Detect which cell encompasses the target text, then output its [x, y] center coordinate. 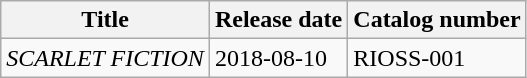
Title [106, 20]
Catalog number [437, 20]
RIOSS-001 [437, 58]
2018-08-10 [278, 58]
Release date [278, 20]
SCARLET FICTION [106, 58]
